Scan for the cell matching the given text and deliver its (X, Y) coordinate at center. 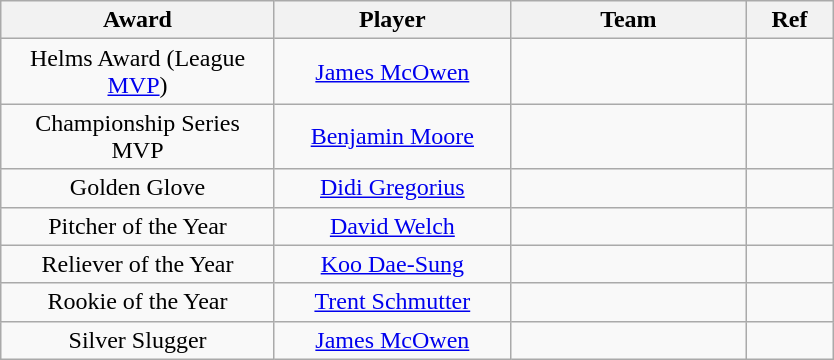
Koo Dae-Sung (392, 264)
Didi Gregorius (392, 188)
Reliever of the Year (138, 264)
Player (392, 20)
Team (628, 20)
Ref (789, 20)
Pitcher of the Year (138, 226)
Trent Schmutter (392, 302)
Golden Glove (138, 188)
Award (138, 20)
Championship Series MVP (138, 136)
Helms Award (League MVP) (138, 72)
Silver Slugger (138, 340)
Rookie of the Year (138, 302)
Benjamin Moore (392, 136)
David Welch (392, 226)
